Return the (X, Y) coordinate for the center point of the cell that contains the specified text.  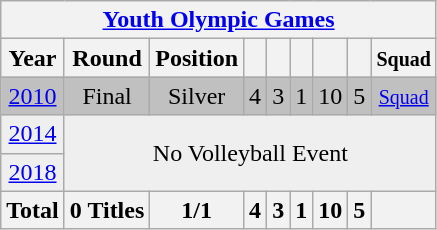
0 Titles (107, 210)
2018 (33, 172)
No Volleyball Event (250, 153)
Final (107, 96)
Total (33, 210)
2010 (33, 96)
Year (33, 58)
Youth Olympic Games (219, 20)
2014 (33, 134)
Silver (197, 96)
1/1 (197, 210)
Round (107, 58)
Position (197, 58)
